Identify which cell holds the provided text, then report its [x, y] central coordinate. 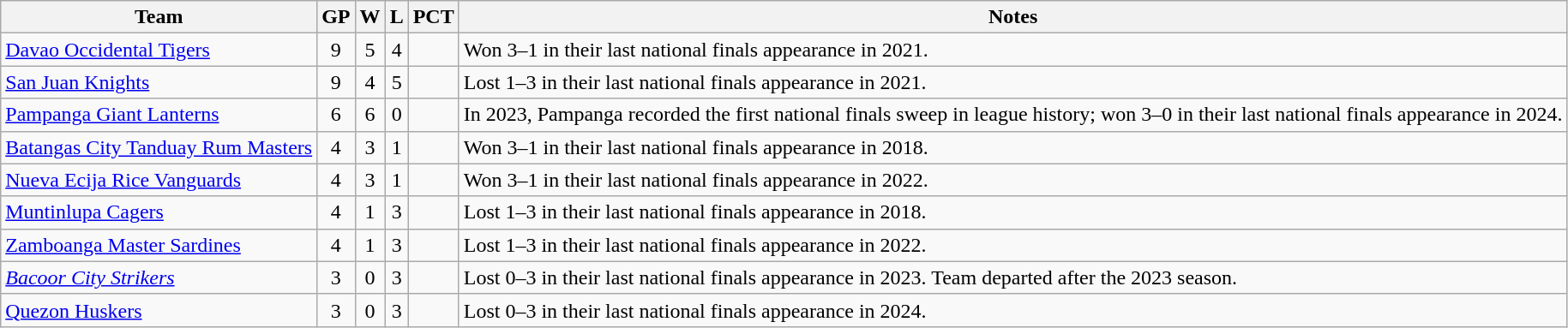
Pampanga Giant Lanterns [159, 115]
Won 3–1 in their last national finals appearance in 2021. [1013, 50]
Bacoor City Strikers [159, 277]
Lost 1–3 in their last national finals appearance in 2021. [1013, 82]
Lost 0–3 in their last national finals appearance in 2023. Team departed after the 2023 season. [1013, 277]
Muntinlupa Cagers [159, 212]
Team [159, 17]
GP [336, 17]
Lost 1–3 in their last national finals appearance in 2022. [1013, 245]
W [370, 17]
In 2023, Pampanga recorded the first national finals sweep in league history; won 3–0 in their last national finals appearance in 2024. [1013, 115]
Lost 0–3 in their last national finals appearance in 2024. [1013, 310]
Davao Occidental Tigers [159, 50]
Lost 1–3 in their last national finals appearance in 2018. [1013, 212]
PCT [434, 17]
Won 3–1 in their last national finals appearance in 2018. [1013, 147]
Batangas City Tanduay Rum Masters [159, 147]
L [396, 17]
San Juan Knights [159, 82]
Nueva Ecija Rice Vanguards [159, 180]
Quezon Huskers [159, 310]
Zamboanga Master Sardines [159, 245]
Won 3–1 in their last national finals appearance in 2022. [1013, 180]
Notes [1013, 17]
